Identify which cell holds the provided text, then report its (X, Y) central coordinate. 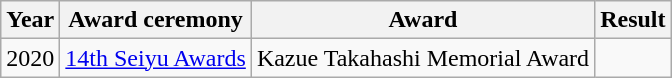
Award (422, 20)
Year (30, 20)
2020 (30, 58)
Award ceremony (156, 20)
14th Seiyu Awards (156, 58)
Kazue Takahashi Memorial Award (422, 58)
Result (633, 20)
